From the cell containing the given text, extract its center point as [x, y] coordinate. 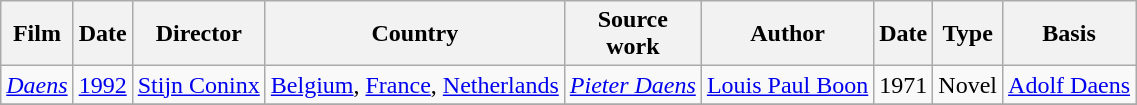
Author [787, 34]
1992 [102, 85]
Film [37, 34]
Adolf Daens [1070, 85]
Sourcework [632, 34]
Louis Paul Boon [787, 85]
Daens [37, 85]
Novel [968, 85]
Basis [1070, 34]
Stijn Coninx [198, 85]
Country [414, 34]
Pieter Daens [632, 85]
Belgium, France, Netherlands [414, 85]
1971 [904, 85]
Type [968, 34]
Director [198, 34]
